Find where the given text appears and provide that cell's center as [X, Y] coordinate. 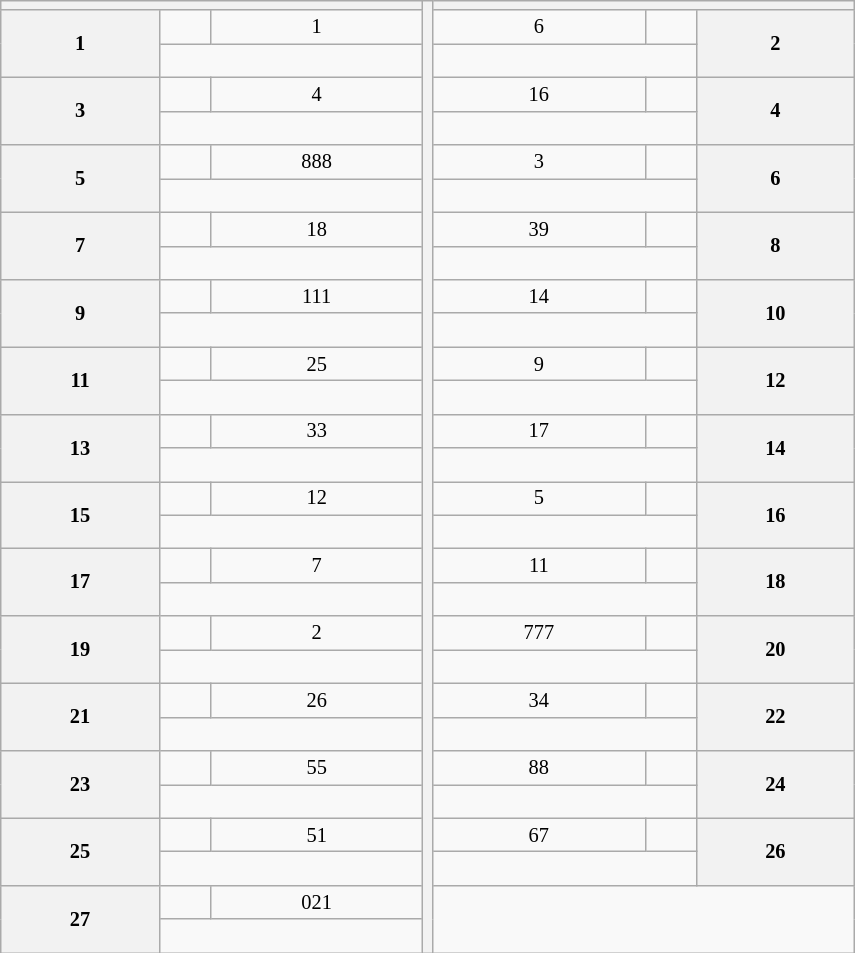
24 [776, 784]
22 [776, 716]
15 [80, 514]
111 [316, 296]
20 [776, 650]
33 [316, 431]
51 [316, 835]
34 [539, 700]
67 [539, 835]
21 [80, 716]
23 [80, 784]
8 [776, 246]
021 [316, 902]
19 [80, 650]
27 [80, 918]
39 [539, 229]
55 [316, 767]
888 [316, 162]
10 [776, 312]
88 [539, 767]
13 [80, 448]
777 [539, 633]
